Identify which cell holds the provided text, then report its [X, Y] central coordinate. 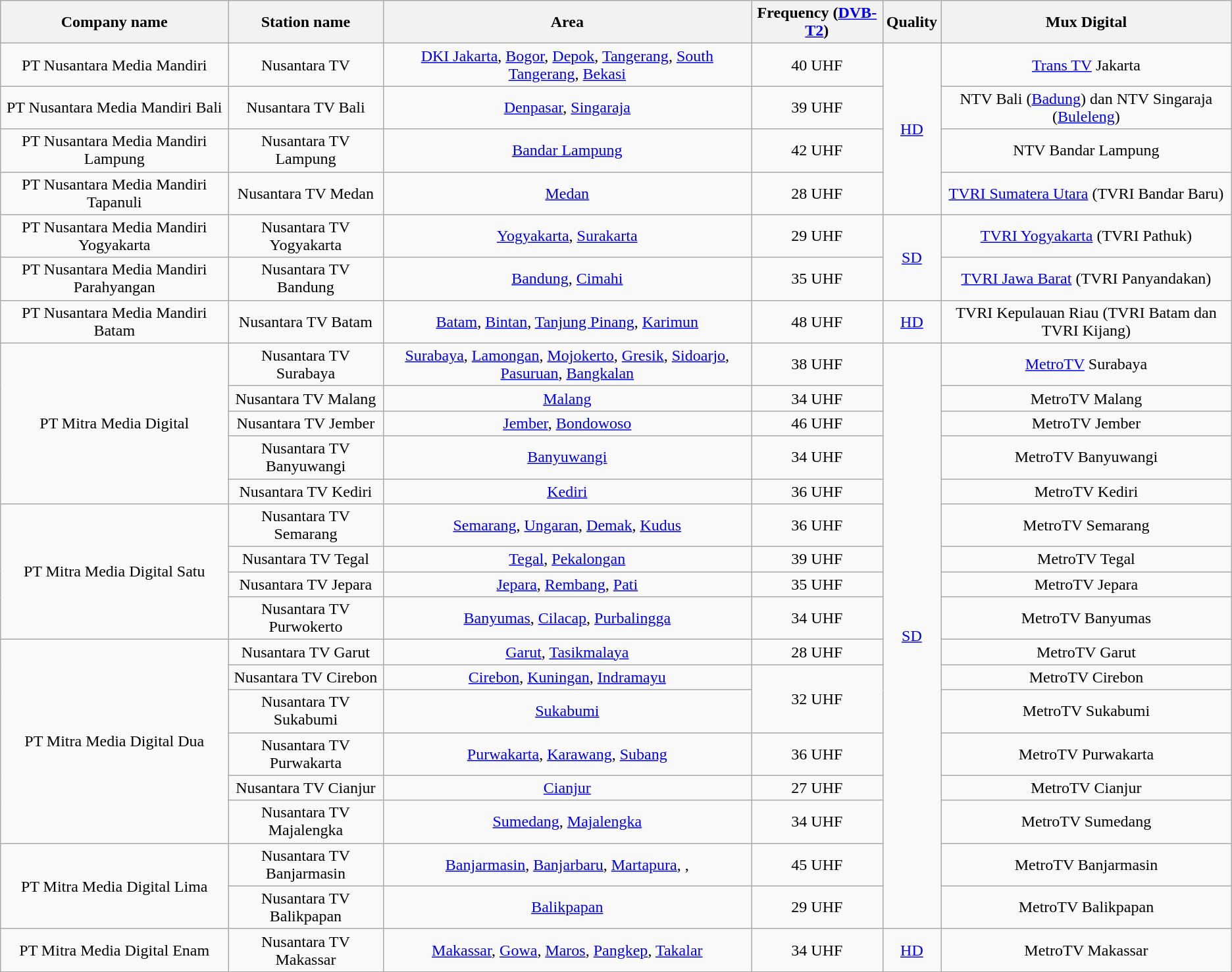
MetroTV Cianjur [1087, 788]
MetroTV Makassar [1087, 950]
TVRI Yogyakarta (TVRI Pathuk) [1087, 236]
PT Nusantara Media Mandiri Tapanuli [115, 193]
Bandar Lampung [567, 150]
MetroTV Jember [1087, 423]
Company name [115, 22]
PT Mitra Media Digital [115, 423]
Nusantara TV Makassar [305, 950]
Purwakarta, Karawang, Subang [567, 754]
MetroTV Surabaya [1087, 365]
Cianjur [567, 788]
Malang [567, 398]
Nusantara TV Bali [305, 108]
Nusantara TV [305, 64]
TVRI Kepulauan Riau (TVRI Batam dan TVRI Kijang) [1087, 321]
MetroTV Tegal [1087, 559]
38 UHF [817, 365]
Nusantara TV Lampung [305, 150]
45 UHF [817, 865]
Nusantara TV Garut [305, 652]
MetroTV Banyumas [1087, 619]
40 UHF [817, 64]
MetroTV Jepara [1087, 584]
PT Mitra Media Digital Dua [115, 741]
Area [567, 22]
Nusantara TV Surabaya [305, 365]
Jepara, Rembang, Pati [567, 584]
MetroTV Kediri [1087, 492]
PT Nusantara Media Mandiri Parahyangan [115, 279]
Bandung, Cimahi [567, 279]
Banyumas, Cilacap, Purbalingga [567, 619]
27 UHF [817, 788]
PT Nusantara Media Mandiri Yogyakarta [115, 236]
MetroTV Balikpapan [1087, 907]
NTV Bali (Badung) dan NTV Singaraja (Buleleng) [1087, 108]
Quality [911, 22]
Sukabumi [567, 711]
Semarang, Ungaran, Demak, Kudus [567, 525]
PT Nusantara Media Mandiri Lampung [115, 150]
Nusantara TV Purwakarta [305, 754]
Nusantara TV Banyuwangi [305, 457]
Medan [567, 193]
42 UHF [817, 150]
NTV Bandar Lampung [1087, 150]
Surabaya, Lamongan, Mojokerto, Gresik, Sidoarjo, Pasuruan, Bangkalan [567, 365]
PT Mitra Media Digital Satu [115, 572]
Nusantara TV Medan [305, 193]
PT Nusantara Media Mandiri [115, 64]
Denpasar, Singaraja [567, 108]
Banjarmasin, Banjarbaru, Martapura, , [567, 865]
Nusantara TV Bandung [305, 279]
46 UHF [817, 423]
Nusantara TV Jepara [305, 584]
Yogyakarta, Surakarta [567, 236]
PT Mitra Media Digital Lima [115, 886]
Nusantara TV Batam [305, 321]
Nusantara TV Malang [305, 398]
PT Nusantara Media Mandiri Batam [115, 321]
PT Mitra Media Digital Enam [115, 950]
MetroTV Malang [1087, 398]
Batam, Bintan, Tanjung Pinang, Karimun [567, 321]
MetroTV Semarang [1087, 525]
MetroTV Purwakarta [1087, 754]
Station name [305, 22]
Trans TV Jakarta [1087, 64]
Nusantara TV Balikpapan [305, 907]
Nusantara TV Sukabumi [305, 711]
Nusantara TV Purwokerto [305, 619]
Sumedang, Majalengka [567, 821]
MetroTV Sumedang [1087, 821]
Kediri [567, 492]
Frequency (DVB-T2) [817, 22]
Nusantara TV Tegal [305, 559]
Nusantara TV Yogyakarta [305, 236]
TVRI Sumatera Utara (TVRI Bandar Baru) [1087, 193]
TVRI Jawa Barat (TVRI Panyandakan) [1087, 279]
Balikpapan [567, 907]
MetroTV Banyuwangi [1087, 457]
48 UHF [817, 321]
Nusantara TV Majalengka [305, 821]
MetroTV Sukabumi [1087, 711]
MetroTV Banjarmasin [1087, 865]
Cirebon, Kuningan, Indramayu [567, 677]
DKI Jakarta, Bogor, Depok, Tangerang, South Tangerang, Bekasi [567, 64]
Makassar, Gowa, Maros, Pangkep, Takalar [567, 950]
Nusantara TV Semarang [305, 525]
Tegal, Pekalongan [567, 559]
Nusantara TV Banjarmasin [305, 865]
Garut, Tasikmalaya [567, 652]
Nusantara TV Kediri [305, 492]
Nusantara TV Cirebon [305, 677]
Jember, Bondowoso [567, 423]
MetroTV Garut [1087, 652]
PT Nusantara Media Mandiri Bali [115, 108]
Nusantara TV Cianjur [305, 788]
Banyuwangi [567, 457]
Nusantara TV Jember [305, 423]
MetroTV Cirebon [1087, 677]
Mux Digital [1087, 22]
32 UHF [817, 699]
